Identify which cell holds the provided text, then report its [X, Y] central coordinate. 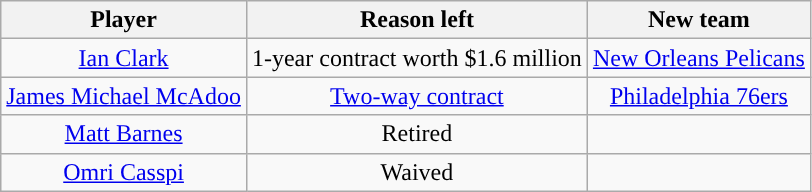
Two-way contract [416, 96]
Omri Casspi [124, 172]
1-year contract worth $1.6 million [416, 58]
Retired [416, 134]
Matt Barnes [124, 134]
Philadelphia 76ers [698, 96]
Waived [416, 172]
James Michael McAdoo [124, 96]
New team [698, 20]
New Orleans Pelicans [698, 58]
Reason left [416, 20]
Ian Clark [124, 58]
Player [124, 20]
